Pinpoint the cell where the given text exists, returning its [X, Y] midpoint coordinate. 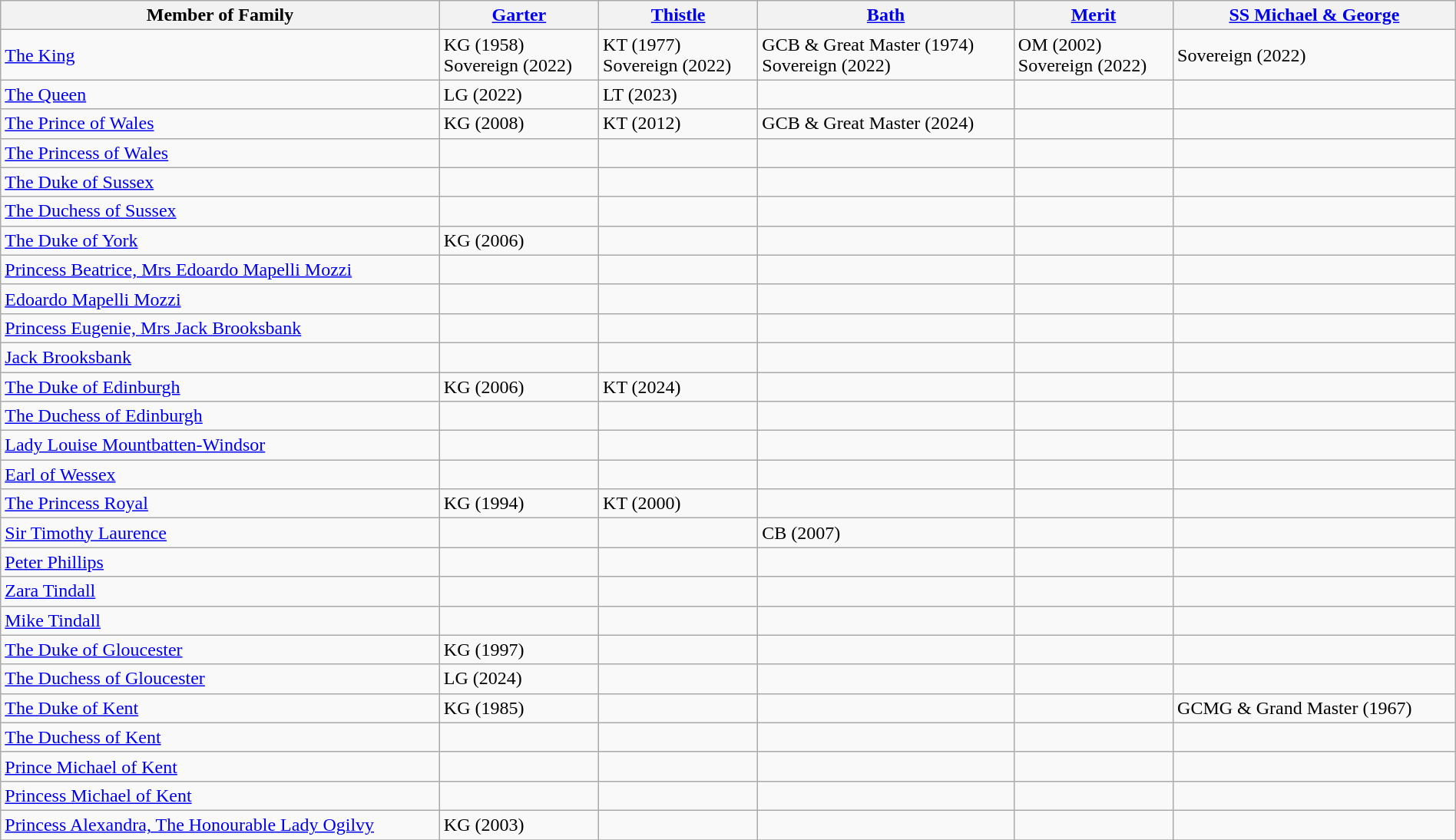
KG (1958)Sovereign (2022) [519, 55]
KT (1977)Sovereign (2022) [679, 55]
KG (2003) [519, 825]
Bath [886, 15]
SS Michael & George [1315, 15]
The Princess Royal [220, 504]
KG (1997) [519, 650]
KG (1985) [519, 708]
Princess Alexandra, The Honourable Lady Ogilvy [220, 825]
The King [220, 55]
Mike Tindall [220, 620]
LT (2023) [679, 94]
KT (2012) [679, 124]
GCB & Great Master (2024) [886, 124]
KT (2024) [679, 386]
Thistle [679, 15]
The Duke of Kent [220, 708]
Zara Tindall [220, 591]
The Duke of York [220, 240]
CB (2007) [886, 533]
Princess Eugenie, Mrs Jack Brooksbank [220, 328]
The Queen [220, 94]
The Duke of Sussex [220, 182]
Princess Beatrice, Mrs Edoardo Mapelli Mozzi [220, 270]
The Duchess of Kent [220, 737]
GCMG & Grand Master (1967) [1315, 708]
Sovereign (2022) [1315, 55]
Merit [1094, 15]
The Princess of Wales [220, 153]
LG (2022) [519, 94]
The Prince of Wales [220, 124]
The Duchess of Edinburgh [220, 416]
The Duchess of Sussex [220, 211]
KG (1994) [519, 504]
OM (2002)Sovereign (2022) [1094, 55]
Peter Phillips [220, 562]
Garter [519, 15]
The Duke of Edinburgh [220, 386]
Princess Michael of Kent [220, 795]
The Duke of Gloucester [220, 650]
Earl of Wessex [220, 475]
Jack Brooksbank [220, 357]
Lady Louise Mountbatten-Windsor [220, 445]
LG (2024) [519, 679]
Member of Family [220, 15]
KG (2008) [519, 124]
KT (2000) [679, 504]
GCB & Great Master (1974)Sovereign (2022) [886, 55]
Edoardo Mapelli Mozzi [220, 299]
The Duchess of Gloucester [220, 679]
Prince Michael of Kent [220, 766]
Sir Timothy Laurence [220, 533]
